Locate the cell with the specified text and output its [X, Y] center coordinate. 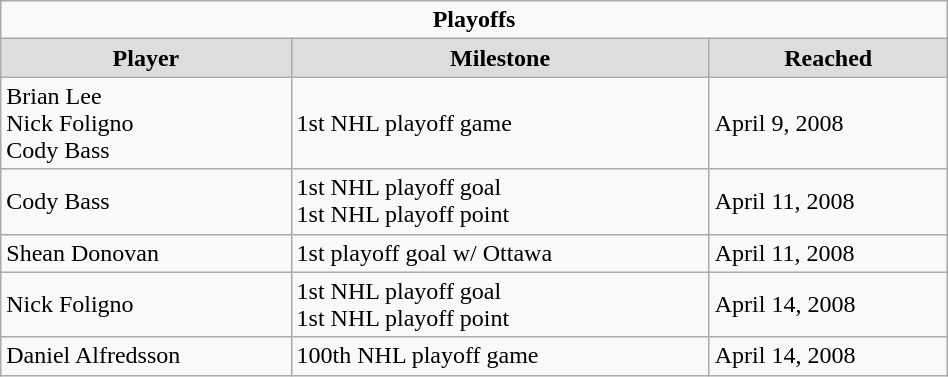
Player [146, 58]
Playoffs [474, 20]
Cody Bass [146, 202]
Daniel Alfredsson [146, 356]
April 9, 2008 [828, 123]
100th NHL playoff game [500, 356]
Milestone [500, 58]
1st playoff goal w/ Ottawa [500, 253]
Reached [828, 58]
Nick Foligno [146, 304]
Shean Donovan [146, 253]
Brian LeeNick FolignoCody Bass [146, 123]
1st NHL playoff game [500, 123]
